Extract the [x, y] coordinate from the center of the cell holding the provided text.  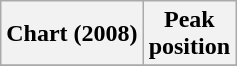
Chart (2008) [72, 34]
Peak position [189, 34]
